Find where the given text appears and provide that cell's center as (X, Y) coordinate. 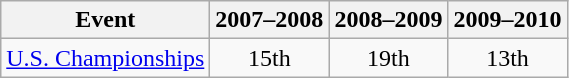
19th (388, 58)
U.S. Championships (106, 58)
2008–2009 (388, 20)
13th (508, 58)
Event (106, 20)
15th (270, 58)
2007–2008 (270, 20)
2009–2010 (508, 20)
